Detect which cell encompasses the target text, then output its [x, y] center coordinate. 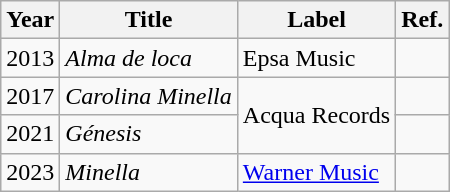
Title [149, 20]
Acqua Records [316, 115]
Epsa Music [316, 58]
Carolina Minella [149, 96]
Year [30, 20]
Alma de loca [149, 58]
2023 [30, 172]
2021 [30, 134]
2017 [30, 96]
Ref. [422, 20]
Génesis [149, 134]
Label [316, 20]
2013 [30, 58]
Minella [149, 172]
Warner Music [316, 172]
